From the cell containing the given text, extract its center point as [X, Y] coordinate. 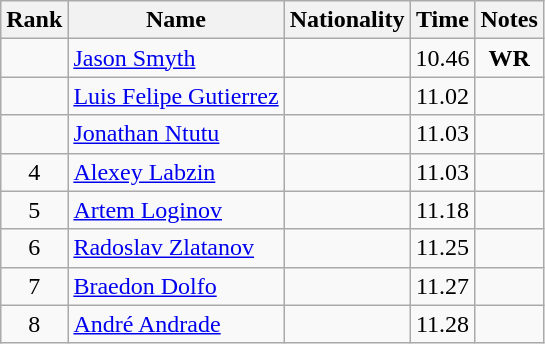
WR [509, 58]
11.25 [442, 248]
Jonathan Ntutu [176, 134]
Name [176, 20]
11.18 [442, 210]
André Andrade [176, 324]
4 [34, 172]
10.46 [442, 58]
Notes [509, 20]
Nationality [347, 20]
Luis Felipe Gutierrez [176, 96]
11.27 [442, 286]
Braedon Dolfo [176, 286]
7 [34, 286]
11.28 [442, 324]
11.02 [442, 96]
Rank [34, 20]
Artem Loginov [176, 210]
5 [34, 210]
Alexey Labzin [176, 172]
8 [34, 324]
Time [442, 20]
6 [34, 248]
Radoslav Zlatanov [176, 248]
Jason Smyth [176, 58]
